Locate the cell with the specified text and output its (x, y) center coordinate. 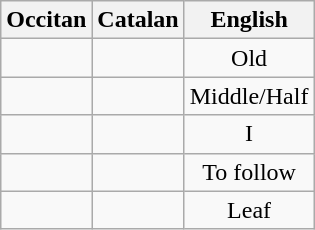
Catalan (138, 20)
Middle/Half (249, 96)
Old (249, 58)
English (249, 20)
To follow (249, 172)
Leaf (249, 210)
Occitan (46, 20)
I (249, 134)
